From the cell containing the given text, extract its center point as [x, y] coordinate. 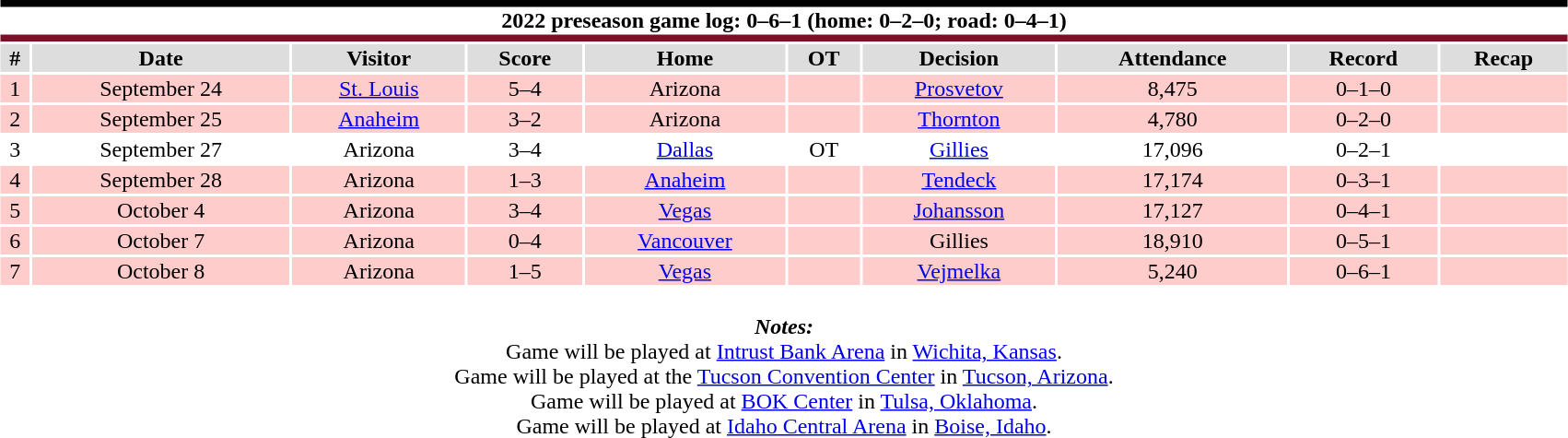
8,475 [1173, 89]
0–5–1 [1363, 241]
September 27 [161, 149]
5,240 [1173, 271]
Attendance [1173, 58]
Vejmelka [959, 271]
0–6–1 [1363, 271]
Score [525, 58]
17,174 [1173, 180]
0–4 [525, 241]
Record [1363, 58]
October 4 [161, 210]
October 8 [161, 271]
0–1–0 [1363, 89]
7 [15, 271]
St. Louis [379, 89]
Recap [1504, 58]
2022 preseason game log: 0–6–1 (home: 0–2–0; road: 0–4–1) [784, 20]
Tendeck [959, 180]
3 [15, 149]
Visitor [379, 58]
1 [15, 89]
Dallas [685, 149]
# [15, 58]
Decision [959, 58]
2 [15, 119]
1–5 [525, 271]
18,910 [1173, 241]
0–3–1 [1363, 180]
0–2–0 [1363, 119]
5–4 [525, 89]
5 [15, 210]
Thornton [959, 119]
17,096 [1173, 149]
1–3 [525, 180]
Johansson [959, 210]
September 25 [161, 119]
Vancouver [685, 241]
September 28 [161, 180]
Prosvetov [959, 89]
0–2–1 [1363, 149]
0–4–1 [1363, 210]
4,780 [1173, 119]
4 [15, 180]
17,127 [1173, 210]
Home [685, 58]
October 7 [161, 241]
6 [15, 241]
September 24 [161, 89]
Date [161, 58]
3–2 [525, 119]
